Determine the [X, Y] coordinate at the center of the cell enclosing the given text.  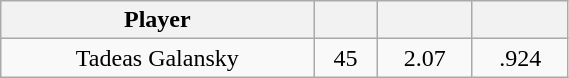
Player [158, 20]
Tadeas Galansky [158, 58]
.924 [520, 58]
45 [346, 58]
2.07 [424, 58]
